Identify which cell holds the provided text, then report its [X, Y] central coordinate. 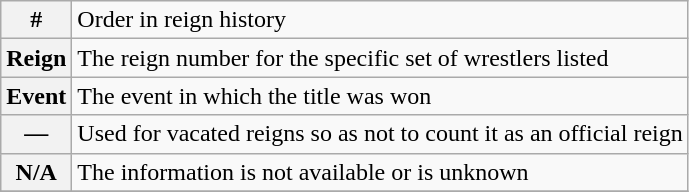
Reign [36, 58]
Used for vacated reigns so as not to count it as an official reign [380, 134]
The reign number for the specific set of wrestlers listed [380, 58]
Event [36, 96]
— [36, 134]
Order in reign history [380, 20]
# [36, 20]
The event in which the title was won [380, 96]
The information is not available or is unknown [380, 172]
N/A [36, 172]
